Find where the given text appears and provide that cell's center as (x, y) coordinate. 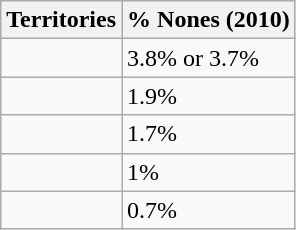
0.7% (209, 210)
Territories (62, 20)
1.9% (209, 96)
3.8% or 3.7% (209, 58)
% Nones (2010) (209, 20)
1.7% (209, 134)
1% (209, 172)
